Pinpoint the cell where the given text exists, returning its [x, y] midpoint coordinate. 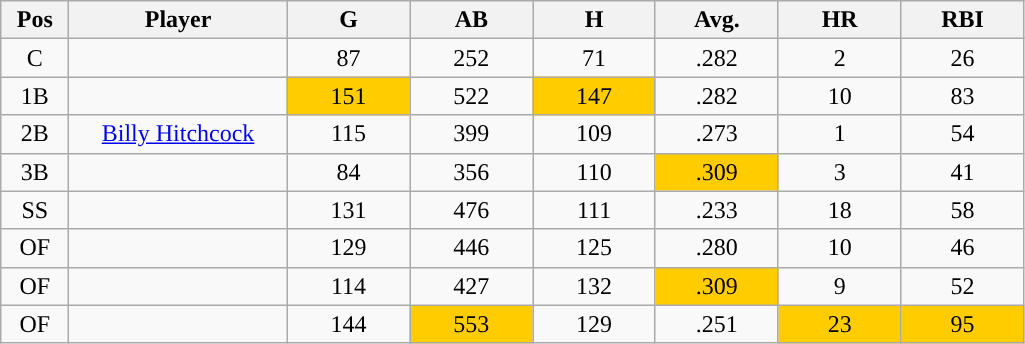
95 [962, 324]
RBI [962, 20]
84 [348, 172]
131 [348, 210]
109 [594, 134]
Pos [35, 20]
115 [348, 134]
151 [348, 96]
87 [348, 58]
G [348, 20]
Billy Hitchcock [178, 134]
H [594, 20]
111 [594, 210]
HR [840, 20]
SS [35, 210]
399 [472, 134]
54 [962, 134]
9 [840, 286]
18 [840, 210]
2B [35, 134]
522 [472, 96]
C [35, 58]
.280 [716, 248]
41 [962, 172]
1 [840, 134]
3B [35, 172]
52 [962, 286]
476 [472, 210]
3 [840, 172]
Player [178, 20]
Avg. [716, 20]
71 [594, 58]
252 [472, 58]
2 [840, 58]
446 [472, 248]
553 [472, 324]
AB [472, 20]
110 [594, 172]
125 [594, 248]
.233 [716, 210]
132 [594, 286]
427 [472, 286]
1B [35, 96]
23 [840, 324]
356 [472, 172]
144 [348, 324]
58 [962, 210]
.273 [716, 134]
26 [962, 58]
147 [594, 96]
.251 [716, 324]
46 [962, 248]
83 [962, 96]
114 [348, 286]
